From the cell containing the given text, extract its center point as [x, y] coordinate. 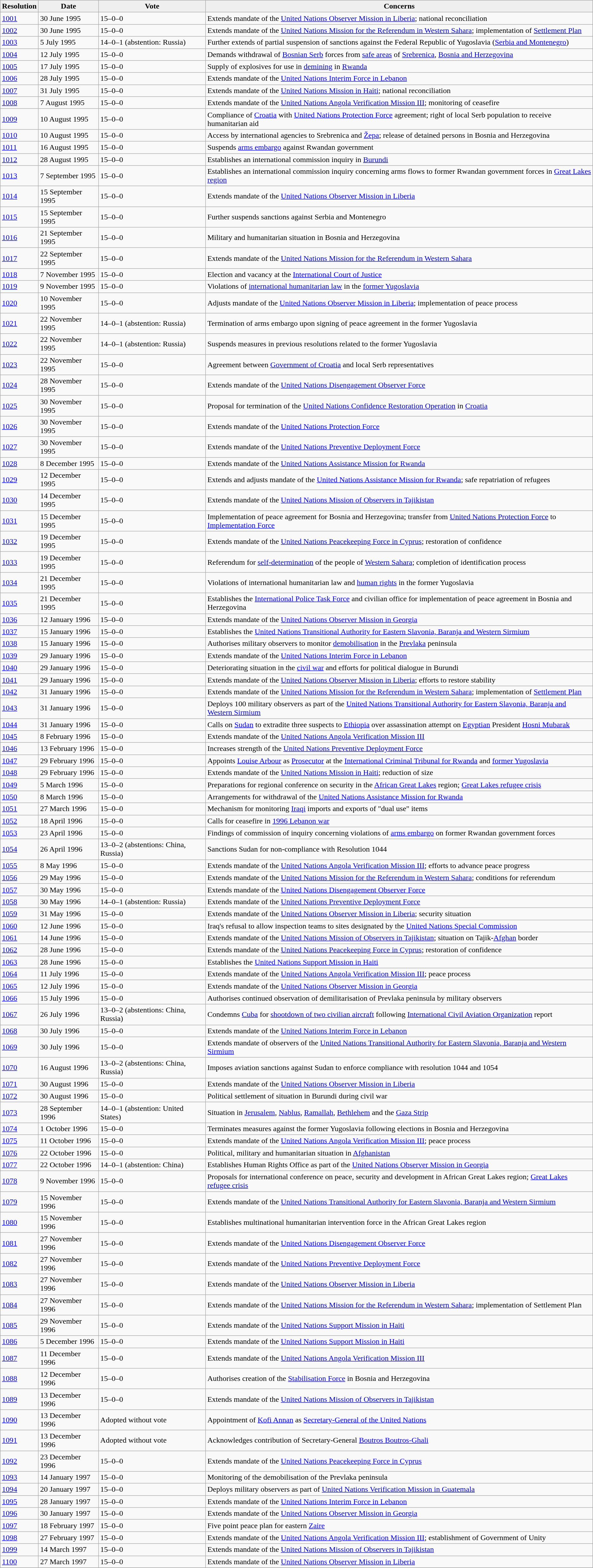
1023 [19, 365]
1089 [19, 1399]
1092 [19, 1461]
28 September 1996 [68, 1112]
Adjusts mandate of the United Nations Observer Mission in Liberia; implementation of peace process [399, 303]
Sanctions Sudan for non-compliance with Resolution 1044 [399, 849]
1095 [19, 1502]
Extends mandate of the United Nations Mission in Haiti; national reconciliation [399, 91]
Condemns Cuba for shootdown of two civilian aircraft following International Civil Aviation Organization report [399, 1014]
Extends mandate of the United Nations Mission for the Referendum in Western Sahara [399, 258]
1040 [19, 668]
Further suspends sanctions against Serbia and Montenegro [399, 217]
1032 [19, 541]
23 April 1996 [68, 833]
Extends mandate of the United Nations Observer Mission in Liberia; national reconciliation [399, 18]
21 September 1995 [68, 237]
14 January 1997 [68, 1477]
27 March 1997 [68, 1562]
Extends mandate of the United Nations Mission in Haiti; reduction of size [399, 773]
1063 [19, 962]
1009 [19, 119]
1051 [19, 809]
1062 [19, 950]
1046 [19, 749]
1100 [19, 1562]
1034 [19, 582]
1014 [19, 196]
1017 [19, 258]
1031 [19, 521]
1080 [19, 1223]
8 February 1996 [68, 737]
1061 [19, 938]
8 December 1995 [68, 463]
28 January 1997 [68, 1502]
1024 [19, 385]
1058 [19, 902]
1073 [19, 1112]
1099 [19, 1550]
9 November 1995 [68, 287]
1055 [19, 866]
Election and vacancy at the International Court of Justice [399, 274]
Terminates measures against the former Yugoslavia following elections in Bosnia and Herzegovina [399, 1129]
31 May 1996 [68, 914]
1005 [19, 66]
Establishes an international commission inquiry in Burundi [399, 159]
1096 [19, 1514]
1057 [19, 890]
Military and humanitarian situation in Bosnia and Herzegovina [399, 237]
1050 [19, 797]
Calls on Sudan to extradite three suspects to Ethiopia over assassination attempt on Egyptian President Hosni Mubarak [399, 725]
8 May 1996 [68, 866]
Extends mandate of the United Nations Mission of Observers in Tajikistan; situation on Tajik-Afghan border [399, 938]
20 January 1997 [68, 1489]
Date [68, 6]
27 March 1996 [68, 809]
11 October 1996 [68, 1141]
1008 [19, 103]
16 August 1996 [68, 1067]
Extends mandate of the United Nations Transitional Authority for Eastern Slavonia, Baranja and Western Sirmium [399, 1202]
1076 [19, 1153]
1052 [19, 821]
Violations of international humanitarian law and human rights in the former Yugoslavia [399, 582]
Implementation of peace agreement for Bosnia and Herzegovina; transfer from United Nations Protection Force to Implementation Force [399, 521]
5 March 1996 [68, 785]
28 November 1995 [68, 385]
23 December 1996 [68, 1461]
1065 [19, 986]
Extends mandate of the United Nations Angola Verification Mission III; efforts to advance peace progress [399, 866]
Establishes the United Nations Support Mission in Haiti [399, 962]
1011 [19, 147]
1067 [19, 1014]
22 September 1995 [68, 258]
13 February 1996 [68, 749]
1018 [19, 274]
1094 [19, 1489]
1013 [19, 176]
1001 [19, 18]
1066 [19, 998]
1054 [19, 849]
1085 [19, 1325]
1036 [19, 620]
5 December 1996 [68, 1342]
14–0–1 (abstention: China) [152, 1165]
18 April 1996 [68, 821]
Establishes the International Police Task Force and civilian office for implementation of peace agreement in Bosnia and Herzegovina [399, 603]
1075 [19, 1141]
1093 [19, 1477]
10 November 1995 [68, 303]
9 November 1996 [68, 1181]
Extends mandate of the United Nations Assistance Mission for Rwanda [399, 463]
1015 [19, 217]
1059 [19, 914]
12 December 1995 [68, 480]
1037 [19, 632]
Imposes aviation sanctions against Sudan to enforce compliance with resolution 1044 and 1054 [399, 1067]
Suspends arms embargo against Rwandan government [399, 147]
1048 [19, 773]
1025 [19, 406]
Extends mandate of the United Nations Protection Force [399, 426]
1043 [19, 708]
1042 [19, 692]
29 May 1996 [68, 878]
Extends mandate of the United Nations Angola Verification Mission III; monitoring of ceasefire [399, 103]
1049 [19, 785]
1021 [19, 324]
15 December 1995 [68, 521]
1041 [19, 680]
Situation in Jerusalem, Nablus, Ramallah, Bethlehem and the Gaza Strip [399, 1112]
Establishes the United Nations Transitional Authority for Eastern Slavonia, Baranja and Western Sirmium [399, 632]
12 December 1996 [68, 1378]
1077 [19, 1165]
Political settlement of situation in Burundi during civil war [399, 1096]
1033 [19, 562]
14 June 1996 [68, 938]
1010 [19, 135]
1003 [19, 42]
1030 [19, 500]
Compliance of Croatia with United Nations Protection Force agreement; right of local Serb population to receive humanitarian aid [399, 119]
1083 [19, 1284]
1016 [19, 237]
Concerns [399, 6]
1082 [19, 1264]
Deploys 100 military observers as part of the United Nations Transitional Authority for Eastern Slavonia, Baranja and Western Sirmium [399, 708]
Authorises continued observation of demilitarisation of Prevlaka peninsula by military observers [399, 998]
1 October 1996 [68, 1129]
1047 [19, 761]
1097 [19, 1526]
1027 [19, 447]
Acknowledges contribution of Secretary-General Boutros Boutros-Ghali [399, 1440]
Five point peace plan for eastern Zaire [399, 1526]
1029 [19, 480]
Deteriorating situation in the civil war and efforts for political dialogue in Burundi [399, 668]
14–0–1 (abstention: United States) [152, 1112]
12 July 1996 [68, 986]
7 November 1995 [68, 274]
Proposal for termination of the United Nations Confidence Restoration Operation in Croatia [399, 406]
Establishes multinational humanitarian intervention force in the African Great Lakes region [399, 1223]
Violations of international humanitarian law in the former Yugoslavia [399, 287]
Deploys military observers as part of United Nations Verification Mission in Guatemala [399, 1489]
26 April 1996 [68, 849]
Vote [152, 6]
Establishes an international commission inquiry concerning arms flows to former Rwandan government forces in Great Lakes region [399, 176]
1026 [19, 426]
7 August 1995 [68, 103]
Extends mandate of the United Nations Observer Mission in Liberia; security situation [399, 914]
17 July 1995 [68, 66]
1022 [19, 344]
Increases strength of the United Nations Preventive Deployment Force [399, 749]
Agreement between Government of Croatia and local Serb representatives [399, 365]
11 December 1996 [68, 1358]
Arrangements for withdrawal of the United Nations Assistance Mission for Rwanda [399, 797]
Extends mandate of the United Nations Angola Verification Mission III; establishment of Government of Unity [399, 1538]
29 November 1996 [68, 1325]
Extends mandate of the United Nations Mission for the Referendum in Western Sahara; conditions for referendum [399, 878]
1069 [19, 1047]
1002 [19, 30]
1081 [19, 1243]
7 September 1995 [68, 176]
1039 [19, 656]
5 July 1995 [68, 42]
Authorises military observers to monitor demobilisation in the Prevlaka peninsula [399, 644]
1045 [19, 737]
Demands withdrawal of Bosnian Serb forces from safe areas of Srebrenica, Bosnia and Herzegovina [399, 54]
Mechanism for monitoring Iraqi imports and exports of "dual use" items [399, 809]
1086 [19, 1342]
1007 [19, 91]
1064 [19, 974]
8 March 1996 [68, 797]
Further extends of partial suspension of sanctions against the Federal Republic of Yugoslavia (Serbia and Montenegro) [399, 42]
1056 [19, 878]
26 July 1996 [68, 1014]
Calls for ceasefire in 1996 Lebanon war [399, 821]
14 December 1995 [68, 500]
1006 [19, 79]
1087 [19, 1358]
12 July 1995 [68, 54]
15 July 1996 [68, 998]
Suspends measures in previous resolutions related to the former Yugoslavia [399, 344]
18 February 1997 [68, 1526]
Establishes Human Rights Office as part of the United Nations Observer Mission in Georgia [399, 1165]
31 July 1995 [68, 91]
Findings of commission of inquiry concerning violations of arms embargo on former Rwandan government forces [399, 833]
27 February 1997 [68, 1538]
Political, military and humanitarian situation in Afghanistan [399, 1153]
1038 [19, 644]
Access by international agencies to Srebrenica and Žepa; release of detained persons in Bosnia and Herzegovina [399, 135]
1079 [19, 1202]
1074 [19, 1129]
Extends mandate of observers of the United Nations Transitional Authority for Eastern Slavonia, Baranja and Western Sirmium [399, 1047]
Termination of arms embargo upon signing of peace agreement in the former Yugoslavia [399, 324]
1044 [19, 725]
30 January 1997 [68, 1514]
Supply of explosives for use in demining in Rwanda [399, 66]
1078 [19, 1181]
1053 [19, 833]
Proposals for international conference on peace, security and development in African Great Lakes region; Great Lakes refugee crisis [399, 1181]
28 August 1995 [68, 159]
Extends and adjusts mandate of the United Nations Assistance Mission for Rwanda; safe repatriation of refugees [399, 480]
16 August 1995 [68, 147]
1072 [19, 1096]
1035 [19, 603]
1070 [19, 1067]
Extends mandate of the United Nations Peacekeeping Force in Cyprus [399, 1461]
28 July 1995 [68, 79]
1004 [19, 54]
12 January 1996 [68, 620]
1019 [19, 287]
Preparations for regional conference on security in the African Great Lakes region; Great Lakes refugee crisis [399, 785]
1071 [19, 1084]
Authorises creation of the Stabilisation Force in Bosnia and Herzegovina [399, 1378]
Iraq's refusal to allow inspection teams to sites designated by the United Nations Special Commission [399, 926]
12 June 1996 [68, 926]
Monitoring of the demobilisation of the Prevlaka peninsula [399, 1477]
1098 [19, 1538]
1091 [19, 1440]
Referendum for self-determination of the people of Western Sahara; completion of identification process [399, 562]
Resolution [19, 6]
1060 [19, 926]
1020 [19, 303]
1012 [19, 159]
Appointment of Kofi Annan as Secretary-General of the United Nations [399, 1420]
11 July 1996 [68, 974]
14 March 1997 [68, 1550]
1068 [19, 1031]
Appoints Louise Arbour as Prosecutor at the International Criminal Tribunal for Rwanda and former Yugoslavia [399, 761]
Extends mandate of the United Nations Observer Mission in Liberia; efforts to restore stability [399, 680]
1028 [19, 463]
1088 [19, 1378]
1090 [19, 1420]
1084 [19, 1305]
